Determine the [X, Y] coordinate at the center of the cell enclosing the given text.  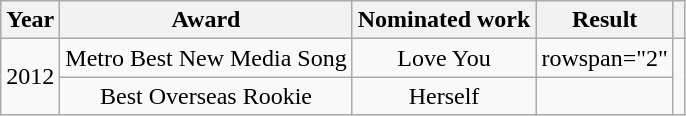
Year [30, 20]
Award [206, 20]
Metro Best New Media Song [206, 58]
Love You [444, 58]
Nominated work [444, 20]
Result [605, 20]
Best Overseas Rookie [206, 96]
Herself [444, 96]
rowspan="2" [605, 58]
2012 [30, 77]
